Scan for the cell matching the given text and deliver its [X, Y] coordinate at center. 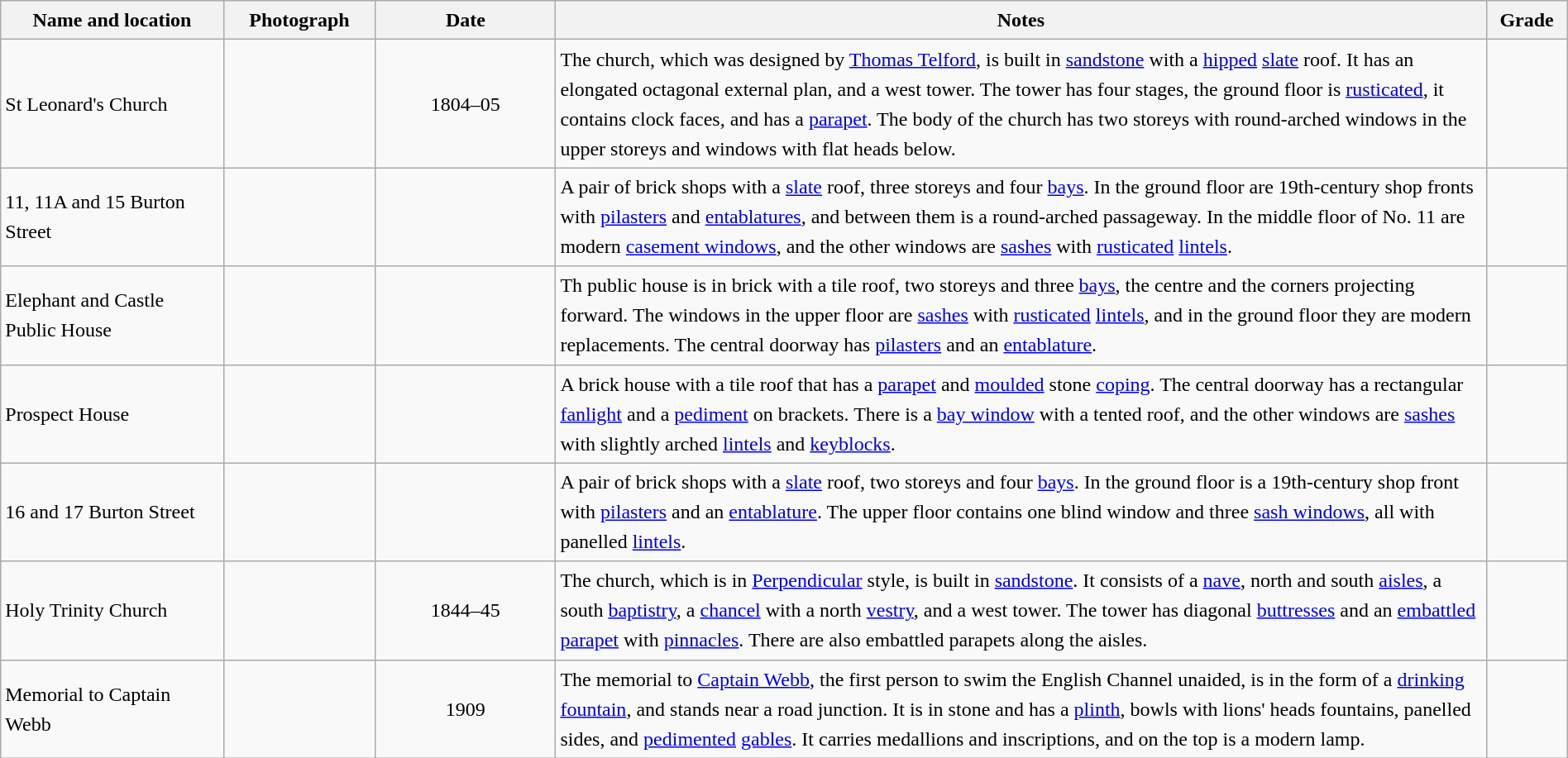
Notes [1021, 20]
1909 [466, 709]
Holy Trinity Church [112, 610]
1804–05 [466, 104]
St Leonard's Church [112, 104]
11, 11A and 15 Burton Street [112, 217]
Name and location [112, 20]
16 and 17 Burton Street [112, 512]
Memorial to Captain Webb [112, 709]
Elephant and Castle Public House [112, 316]
Date [466, 20]
Photograph [299, 20]
Prospect House [112, 413]
1844–45 [466, 610]
Grade [1527, 20]
